Search for the cell housing the specified text and yield its (x, y) center coordinate. 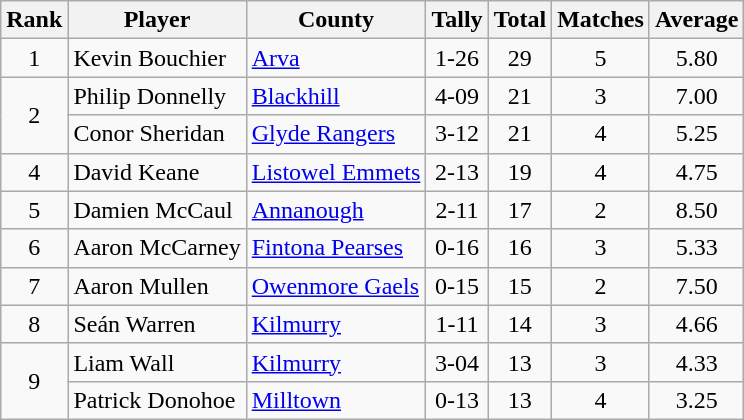
8.50 (696, 210)
0-13 (457, 400)
Liam Wall (157, 362)
3-04 (457, 362)
Aaron McCarney (157, 248)
5.25 (696, 134)
17 (520, 210)
4.75 (696, 172)
9 (34, 381)
16 (520, 248)
Kevin Bouchier (157, 58)
Aaron Mullen (157, 286)
1 (34, 58)
Conor Sheridan (157, 134)
Arva (336, 58)
5.33 (696, 248)
29 (520, 58)
Glyde Rangers (336, 134)
7.50 (696, 286)
Average (696, 20)
4.66 (696, 324)
Matches (601, 20)
Patrick Donohoe (157, 400)
Owenmore Gaels (336, 286)
15 (520, 286)
14 (520, 324)
0-15 (457, 286)
4.33 (696, 362)
1-26 (457, 58)
David Keane (157, 172)
3-12 (457, 134)
0-16 (457, 248)
7 (34, 286)
7.00 (696, 96)
Annanough (336, 210)
8 (34, 324)
Philip Donnelly (157, 96)
Tally (457, 20)
Fintona Pearses (336, 248)
5.80 (696, 58)
Milltown (336, 400)
4-09 (457, 96)
2-13 (457, 172)
2-11 (457, 210)
Player (157, 20)
3.25 (696, 400)
Blackhill (336, 96)
Total (520, 20)
19 (520, 172)
6 (34, 248)
Seán Warren (157, 324)
Rank (34, 20)
1-11 (457, 324)
County (336, 20)
Damien McCaul (157, 210)
Listowel Emmets (336, 172)
